Pinpoint the cell where the given text exists, returning its [X, Y] midpoint coordinate. 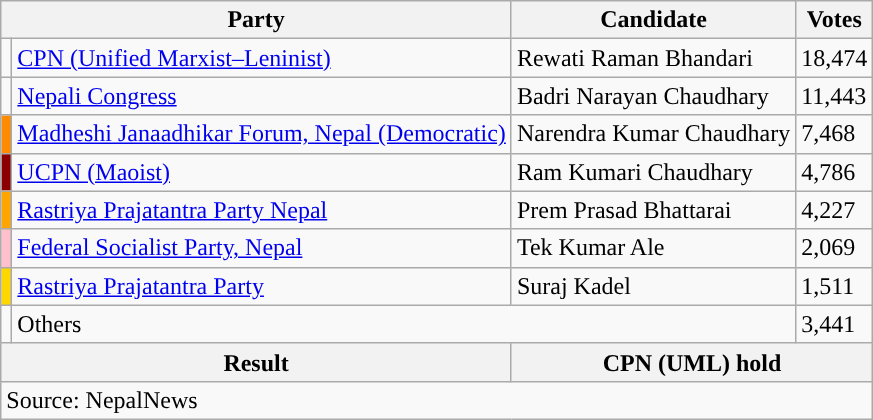
4,227 [834, 210]
Ram Kumari Chaudhary [653, 172]
4,786 [834, 172]
Rastriya Prajatantra Party [262, 286]
Prem Prasad Bhattarai [653, 210]
CPN (UML) hold [692, 362]
Rewati Raman Bhandari [653, 58]
11,443 [834, 96]
Nepali Congress [262, 96]
Tek Kumar Ale [653, 248]
3,441 [834, 324]
Narendra Kumar Chaudhary [653, 134]
Source: NepalNews [437, 400]
Madheshi Janaadhikar Forum, Nepal (Democratic) [262, 134]
Votes [834, 20]
2,069 [834, 248]
Badri Narayan Chaudhary [653, 96]
Others [404, 324]
Candidate [653, 20]
UCPN (Maoist) [262, 172]
Suraj Kadel [653, 286]
7,468 [834, 134]
1,511 [834, 286]
Result [256, 362]
18,474 [834, 58]
Rastriya Prajatantra Party Nepal [262, 210]
Party [256, 20]
CPN (Unified Marxist–Leninist) [262, 58]
Federal Socialist Party, Nepal [262, 248]
